Pinpoint the cell where the given text exists, returning its [X, Y] midpoint coordinate. 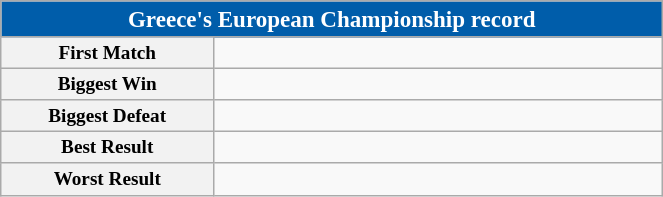
Biggest Win [108, 84]
Greece's European Championship record [332, 19]
Biggest Defeat [108, 116]
Worst Result [108, 179]
First Match [108, 53]
Best Result [108, 148]
